Search for the cell housing the specified text and yield its (x, y) center coordinate. 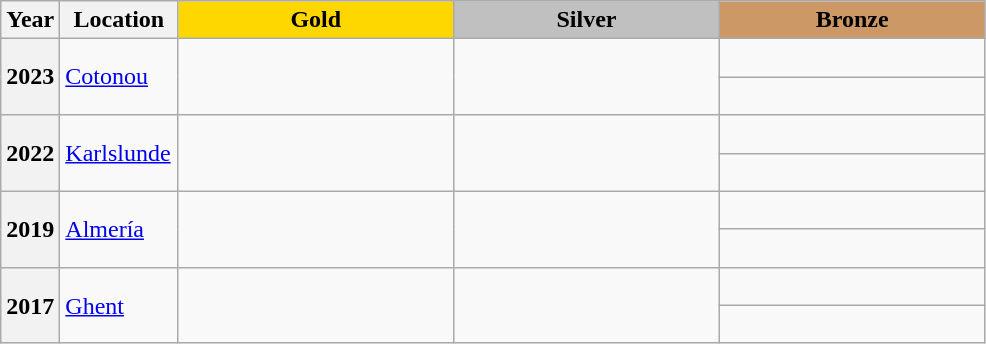
2017 (30, 305)
2022 (30, 153)
Almería (119, 229)
2023 (30, 77)
Cotonou (119, 77)
Year (30, 20)
Silver (587, 20)
Bronze (852, 20)
Karlslunde (119, 153)
Ghent (119, 305)
Gold (316, 20)
2019 (30, 229)
Location (119, 20)
